Provide the [x, y] coordinate of the cell's center where the given text is located.  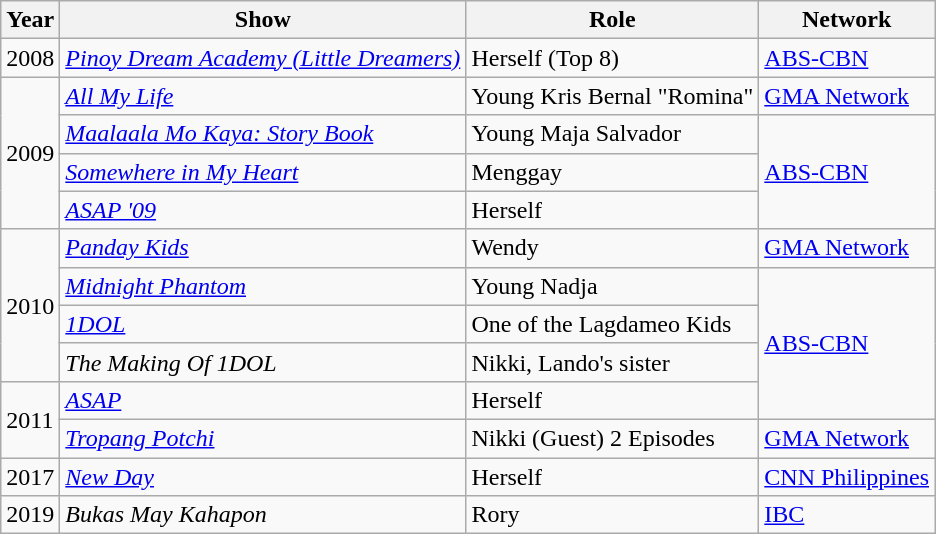
Midnight Phantom [263, 286]
ASAP [263, 400]
Herself (Top 8) [612, 58]
All My Life [263, 96]
Maalaala Mo Kaya: Story Book [263, 134]
Show [263, 20]
2019 [30, 515]
Somewhere in My Heart [263, 172]
Role [612, 20]
New Day [263, 477]
Young Maja Salvador [612, 134]
Young Kris Bernal "Romina" [612, 96]
Nikki, Lando's sister [612, 362]
Wendy [612, 248]
Menggay [612, 172]
Tropang Potchi [263, 438]
2009 [30, 153]
Nikki (Guest) 2 Episodes [612, 438]
Rory [612, 515]
2008 [30, 58]
CNN Philippines [847, 477]
2017 [30, 477]
Pinoy Dream Academy (Little Dreamers) [263, 58]
Network [847, 20]
IBC [847, 515]
Panday Kids [263, 248]
One of the Lagdameo Kids [612, 324]
1DOL [263, 324]
Young Nadja [612, 286]
The Making Of 1DOL [263, 362]
Year [30, 20]
ASAP '09 [263, 210]
2010 [30, 305]
2011 [30, 419]
Bukas May Kahapon [263, 515]
